Identify which cell holds the provided text, then report its [x, y] central coordinate. 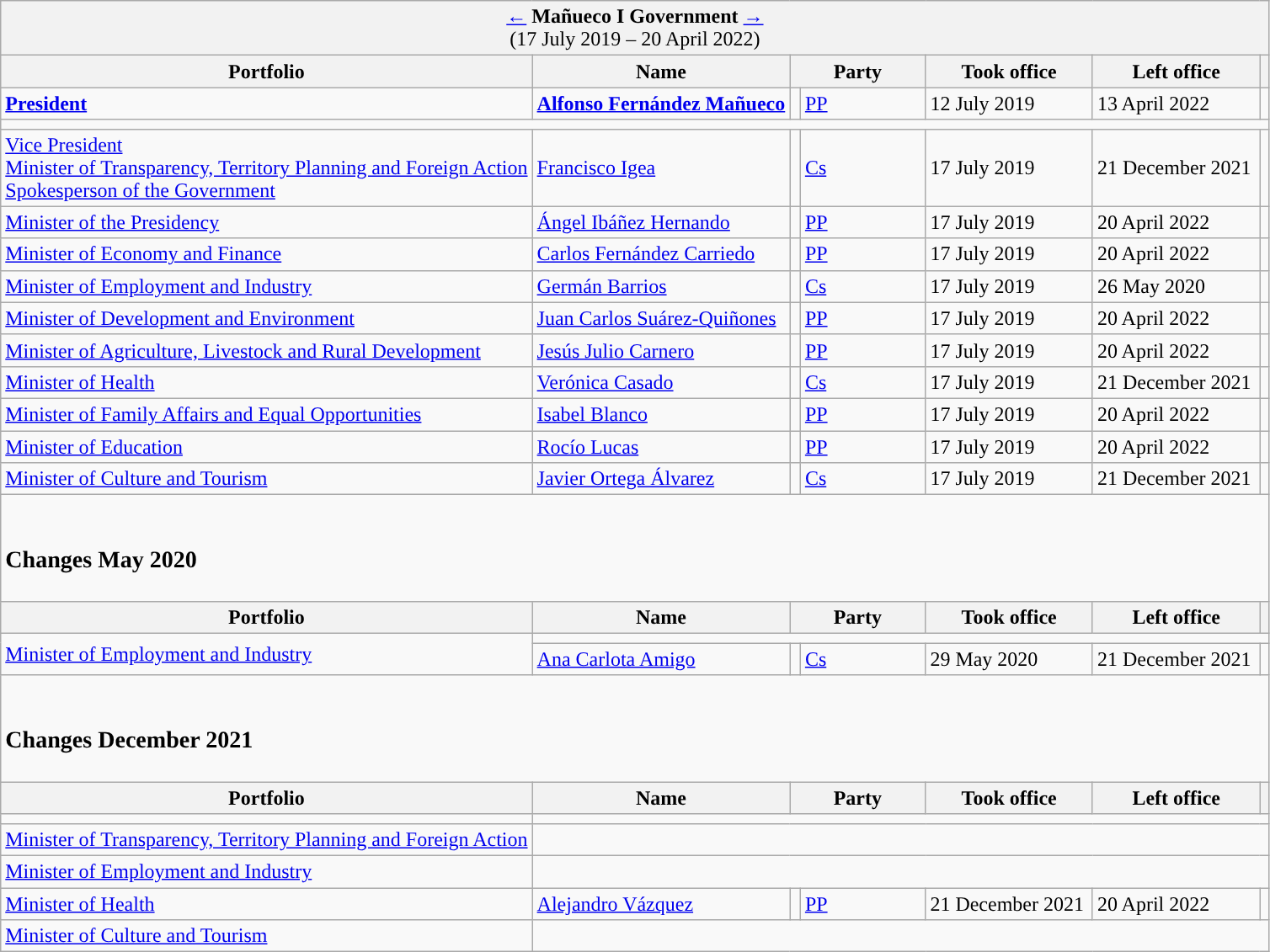
Minister of the Presidency [266, 222]
12 July 2019 [1009, 104]
Minister of Family Affairs and Equal Opportunities [266, 414]
President [266, 104]
Changes May 2020 [635, 549]
Minister of Agriculture, Livestock and Rural Development [266, 350]
Changes December 2021 [635, 729]
29 May 2020 [1009, 659]
Minister of Transparency, Territory Planning and Foreign Action [266, 839]
Vice PresidentMinister of Transparency, Territory Planning and Foreign ActionSpokesperson of the Government [266, 168]
Ana Carlota Amigo [661, 659]
Rocío Lucas [661, 447]
Alejandro Vázquez [661, 903]
Minister of Economy and Finance [266, 254]
Ángel Ibáñez Hernando [661, 222]
Verónica Casado [661, 382]
Isabel Blanco [661, 414]
Minister of Education [266, 447]
Alfonso Fernández Mañueco [661, 104]
← Mañueco I Government →(17 July 2019 – 20 April 2022) [635, 29]
Minister of Development and Environment [266, 318]
Carlos Fernández Carriedo [661, 254]
Francisco Igea [661, 168]
Juan Carlos Suárez-Quiñones [661, 318]
13 April 2022 [1176, 104]
Germán Barrios [661, 286]
Jesús Julio Carnero [661, 350]
26 May 2020 [1176, 286]
Javier Ortega Álvarez [661, 479]
